Scan for the cell matching the given text and deliver its [x, y] coordinate at center. 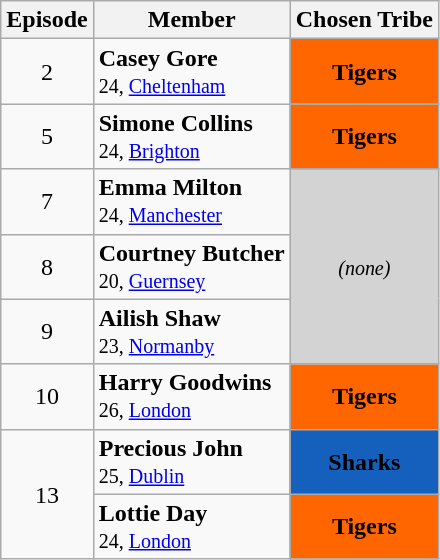
13 [47, 494]
Simone Collins24, Brighton [192, 136]
8 [47, 266]
Ailish Shaw23, Normanby [192, 332]
Lottie Day24, London [192, 526]
9 [47, 332]
(none) [364, 266]
Courtney Butcher20, Guernsey [192, 266]
Chosen Tribe [364, 20]
5 [47, 136]
Precious John25, Dublin [192, 462]
7 [47, 202]
Episode [47, 20]
Member [192, 20]
Casey Gore24, Cheltenham [192, 72]
Sharks [364, 462]
10 [47, 396]
Harry Goodwins26, London [192, 396]
2 [47, 72]
Emma Milton24, Manchester [192, 202]
